Detect which cell encompasses the target text, then output its [X, Y] center coordinate. 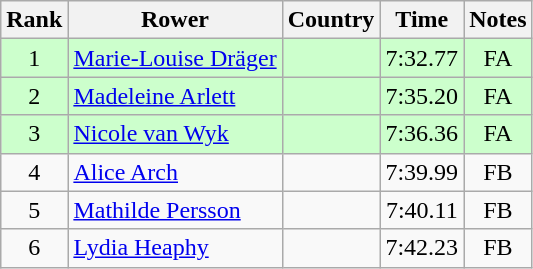
7:39.99 [422, 172]
3 [34, 134]
4 [34, 172]
Rower [175, 20]
2 [34, 96]
7:32.77 [422, 58]
7:40.11 [422, 210]
Country [331, 20]
Mathilde Persson [175, 210]
7:36.36 [422, 134]
6 [34, 248]
1 [34, 58]
Lydia Heaphy [175, 248]
Time [422, 20]
Notes [498, 20]
Alice Arch [175, 172]
Marie-Louise Dräger [175, 58]
7:35.20 [422, 96]
Rank [34, 20]
7:42.23 [422, 248]
5 [34, 210]
Nicole van Wyk [175, 134]
Madeleine Arlett [175, 96]
